From the cell containing the given text, extract its center point as [x, y] coordinate. 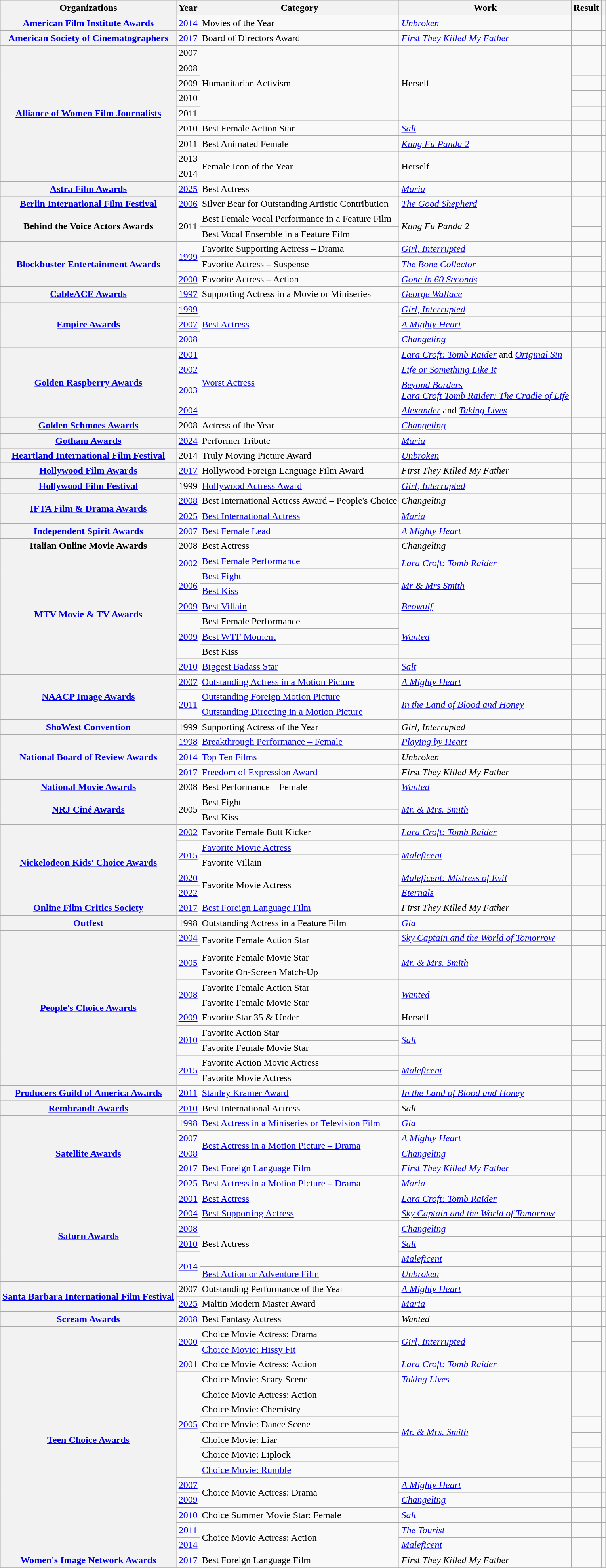
Santa Barbara International Film Festival [88, 1296]
Best WTF Moment [299, 636]
George Wallace [485, 294]
Favorite Villain [299, 862]
Outstanding Directing in a Motion Picture [299, 712]
Best Action or Adventure Film [299, 1274]
Best Supporting Actress [299, 1214]
NRJ Ciné Awards [88, 810]
Gone in 60 Seconds [485, 279]
Scream Awards [88, 1319]
2013 [188, 158]
Favorite Actress – Action [299, 279]
IFTA Film & Drama Awards [88, 508]
The Good Shepherd [485, 204]
Beowulf [485, 606]
Favorite Action Star [299, 1033]
Life or Something Like It [485, 369]
Favorite On-Screen Match-Up [299, 972]
2003 [188, 390]
Breakthrough Performance – Female [299, 742]
Humanitarian Activism [299, 83]
Stanley Kramer Award [299, 1093]
Outstanding Foreign Motion Picture [299, 697]
Silver Bear for Outstanding Artistic Contribution [299, 204]
Hollywood Film Awards [88, 471]
Biggest Badass Star [299, 666]
Year [188, 8]
Best Actress in a Miniseries or Television Film [299, 1123]
Outstanding Actress in a Feature Film [299, 923]
Mr & Mrs Smith [485, 586]
Favorite Star 35 & Under [299, 1018]
National Movie Awards [88, 787]
2022 [188, 892]
Lara Croft: Tomb Raider and Original Sin [485, 354]
Italian Online Movie Awards [88, 546]
Alliance of Women Film Journalists [88, 113]
Outstanding Performance of the Year [299, 1289]
Choice Movie: Hissy Fit [299, 1349]
Favorite Actress – Suspense [299, 264]
Taking Lives [485, 1379]
Nickelodeon Kids' Choice Awards [88, 862]
Best Female Vocal Performance in a Feature Film [299, 219]
ShoWest Convention [88, 727]
Blockbuster Entertainment Awards [88, 264]
Best Female Action Star [299, 128]
MTV Movie & TV Awards [88, 614]
Golden Schmoes Awards [88, 425]
Best Female Lead [299, 531]
Choice Movie: Dance Scene [299, 1425]
Astra Film Awards [88, 189]
The Bone Collector [485, 264]
American Society of Cinematographers [88, 38]
Best International Actress Award – People's Choice [299, 501]
Actress of the Year [299, 425]
Choice Summer Movie Star: Female [299, 1515]
Choice Movie: Rumble [299, 1470]
Worst Actress [299, 382]
Eternals [485, 892]
Outfest [88, 923]
Supporting Actress of the Year [299, 727]
Favorite Supporting Actress – Drama [299, 249]
Saturn Awards [88, 1236]
The Tourist [485, 1530]
People's Choice Awards [88, 1008]
Best Fantasy Actress [299, 1319]
Work [485, 8]
Women's Image Network Awards [88, 1560]
NAACP Image Awards [88, 696]
Independent Spirit Awards [88, 531]
Choice Movie: Chemistry [299, 1410]
Heartland International Film Festival [88, 456]
Freedom of Expression Award [299, 772]
Supporting Actress in a Movie or Miniseries [299, 294]
Hollywood Film Festival [88, 486]
Beyond Borders Lara Croft Tomb Raider: The Cradle of Life [485, 390]
Producers Guild of America Awards [88, 1093]
Empire Awards [88, 324]
Result [586, 8]
Hollywood Actress Award [299, 486]
Satellite Awards [88, 1153]
Online Film Critics Society [88, 908]
Choice Movie: Scary Scene [299, 1379]
Best Performance – Female [299, 787]
Best Villain [299, 606]
Berlin International Film Festival [88, 204]
Choice Movie: Liplock [299, 1455]
Maleficent: Mistress of Evil [485, 877]
Truly Moving Picture Award [299, 456]
Playing by Heart [485, 742]
Rembrandt Awards [88, 1108]
1997 [188, 294]
CableACE Awards [88, 294]
2020 [188, 877]
Female Icon of the Year [299, 166]
Category [299, 8]
National Board of Review Awards [88, 757]
American Film Institute Awards [88, 23]
Behind the Voice Actors Awards [88, 226]
Hollywood Foreign Language Film Award [299, 471]
Performer Tribute [299, 441]
2024 [188, 441]
Movies of the Year [299, 23]
Organizations [88, 8]
Best Animated Female [299, 143]
Teen Choice Awards [88, 1440]
Board of Directors Award [299, 38]
Golden Raspberry Awards [88, 382]
Favorite Female Butt Kicker [299, 832]
Best Vocal Ensemble in a Feature Film [299, 234]
Alexander and Taking Lives [485, 410]
Top Ten Films [299, 757]
Gotham Awards [88, 441]
Choice Movie: Liar [299, 1440]
Maltin Modern Master Award [299, 1304]
Favorite Action Movie Actress [299, 1063]
Outstanding Actress in a Motion Picture [299, 681]
